Output the (X, Y) coordinate of the center of the cell containing the given text.  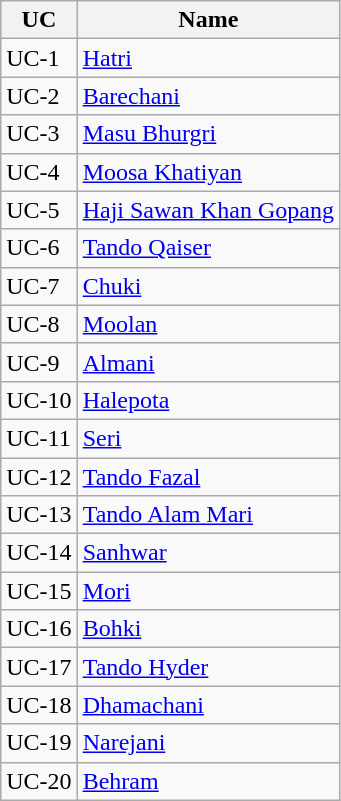
UC-4 (39, 172)
UC-17 (39, 667)
UC-1 (39, 58)
Bohki (208, 629)
Haji Sawan Khan Gopang (208, 210)
UC-7 (39, 286)
UC-15 (39, 591)
Almani (208, 362)
UC-16 (39, 629)
UC-5 (39, 210)
UC-14 (39, 553)
Moosa Khatiyan (208, 172)
Behram (208, 781)
UC-2 (39, 96)
Mori (208, 591)
UC-19 (39, 743)
Name (208, 20)
Dhamachani (208, 705)
Seri (208, 438)
Sanhwar (208, 553)
UC-12 (39, 477)
UC-13 (39, 515)
Chuki (208, 286)
UC (39, 20)
Masu Bhurgri (208, 134)
UC-11 (39, 438)
UC-20 (39, 781)
Tando Qaiser (208, 248)
Tando Hyder (208, 667)
UC-9 (39, 362)
UC-8 (39, 324)
Hatri (208, 58)
Tando Fazal (208, 477)
Narejani (208, 743)
Moolan (208, 324)
UC-6 (39, 248)
UC-3 (39, 134)
Halepota (208, 400)
UC-18 (39, 705)
UC-10 (39, 400)
Barechani (208, 96)
Tando Alam Mari (208, 515)
